Locate the cell with the specified text and output its [x, y] center coordinate. 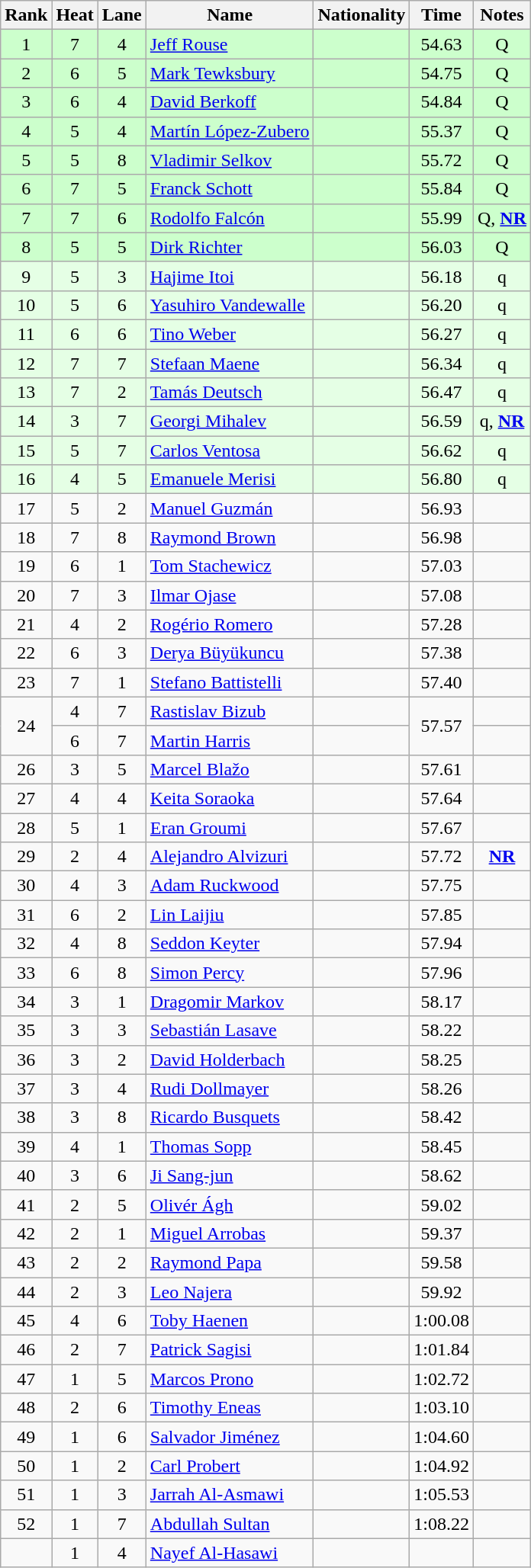
56.59 [442, 422]
57.57 [442, 726]
Emanuele Merisi [230, 479]
Marcel Blažo [230, 769]
35 [26, 1031]
Miguel Arrobas [230, 1233]
14 [26, 422]
56.27 [442, 334]
Tino Weber [230, 334]
Nayef Al-Hasawi [230, 1553]
56.98 [442, 537]
Timothy Eneas [230, 1408]
Eran Groumi [230, 827]
59.58 [442, 1262]
1:01.84 [442, 1350]
Seddon Keyter [230, 944]
31 [26, 915]
11 [26, 334]
Yasuhiro Vandewalle [230, 305]
Dragomir Markov [230, 1002]
56.34 [442, 364]
Tamás Deutsch [230, 393]
59.37 [442, 1233]
24 [26, 726]
Hajime Itoi [230, 276]
57.03 [442, 566]
Sebastián Lasave [230, 1031]
48 [26, 1408]
57.96 [442, 973]
Derya Büyükuncu [230, 653]
Time [442, 15]
57.94 [442, 944]
49 [26, 1437]
37 [26, 1089]
Mark Tewksbury [230, 73]
Carlos Ventosa [230, 451]
57.28 [442, 624]
Ricardo Busquets [230, 1117]
13 [26, 393]
52 [26, 1524]
Jarrah Al-Asmawi [230, 1495]
28 [26, 827]
58.26 [442, 1089]
42 [26, 1233]
55.72 [442, 160]
Carl Probert [230, 1466]
57.08 [442, 595]
56.20 [442, 305]
54.75 [442, 73]
David Holderbach [230, 1060]
57.72 [442, 857]
Toby Haenen [230, 1321]
Abdullah Sultan [230, 1524]
58.17 [442, 1002]
34 [26, 1002]
20 [26, 595]
56.03 [442, 247]
56.62 [442, 451]
1:02.72 [442, 1379]
32 [26, 944]
50 [26, 1466]
57.64 [442, 798]
58.45 [442, 1146]
Stefaan Maene [230, 364]
19 [26, 566]
57.61 [442, 769]
Rastislav Bizub [230, 711]
Rogério Romero [230, 624]
56.93 [442, 508]
59.92 [442, 1292]
23 [26, 682]
54.63 [442, 44]
Salvador Jiménez [230, 1437]
16 [26, 479]
46 [26, 1350]
Franck Schott [230, 189]
Raymond Brown [230, 537]
44 [26, 1292]
Rodolfo Falcón [230, 218]
58.62 [442, 1175]
Lin Laijiu [230, 915]
Adam Ruckwood [230, 886]
Simon Percy [230, 973]
54.84 [442, 102]
Notes [502, 15]
15 [26, 451]
1:05.53 [442, 1495]
29 [26, 857]
59.02 [442, 1204]
Manuel Guzmán [230, 508]
33 [26, 973]
Jeff Rouse [230, 44]
Heat [75, 15]
1:04.92 [442, 1466]
Tom Stachewicz [230, 566]
57.67 [442, 827]
57.40 [442, 682]
1:03.10 [442, 1408]
Georgi Mihalev [230, 422]
Lane [122, 15]
38 [26, 1117]
45 [26, 1321]
Q, NR [502, 218]
Martín López-Zubero [230, 131]
1:00.08 [442, 1321]
55.99 [442, 218]
39 [26, 1146]
43 [26, 1262]
Ilmar Ojase [230, 595]
12 [26, 364]
55.37 [442, 131]
30 [26, 886]
Vladimir Selkov [230, 160]
Thomas Sopp [230, 1146]
Name [230, 15]
Keita Soraoka [230, 798]
57.75 [442, 886]
Nationality [362, 15]
Rank [26, 15]
Martin Harris [230, 740]
58.25 [442, 1060]
Ji Sang-jun [230, 1175]
18 [26, 537]
Patrick Sagisi [230, 1350]
55.84 [442, 189]
17 [26, 508]
10 [26, 305]
57.38 [442, 653]
1:08.22 [442, 1524]
David Berkoff [230, 102]
51 [26, 1495]
36 [26, 1060]
Stefano Battistelli [230, 682]
1:04.60 [442, 1437]
56.47 [442, 393]
58.42 [442, 1117]
22 [26, 653]
27 [26, 798]
Raymond Papa [230, 1262]
58.22 [442, 1031]
q, NR [502, 422]
56.80 [442, 479]
Leo Najera [230, 1292]
Olivér Ágh [230, 1204]
40 [26, 1175]
Rudi Dollmayer [230, 1089]
47 [26, 1379]
56.18 [442, 276]
NR [502, 857]
21 [26, 624]
26 [26, 769]
Marcos Prono [230, 1379]
57.85 [442, 915]
Dirk Richter [230, 247]
Alejandro Alvizuri [230, 857]
9 [26, 276]
41 [26, 1204]
